Search for the cell housing the specified text and yield its [x, y] center coordinate. 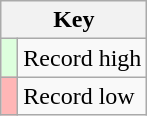
Key [74, 20]
Record high [82, 58]
Record low [82, 96]
